From the cell containing the given text, extract its center point as (x, y) coordinate. 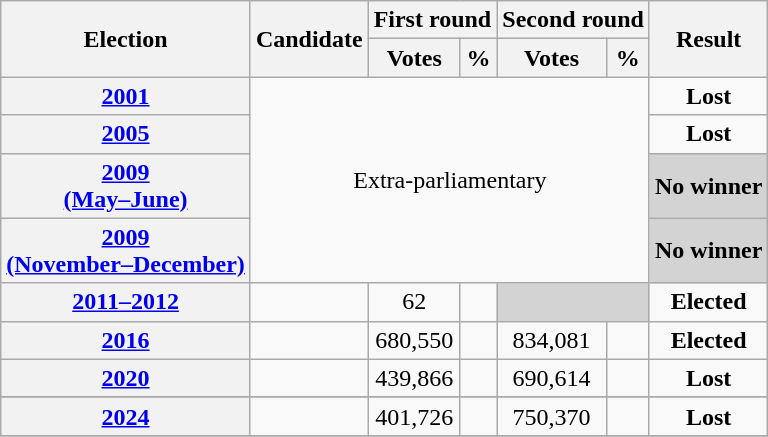
750,370 (552, 416)
2011–2012 (126, 302)
401,726 (414, 416)
2001 (126, 96)
2024 (126, 416)
2005 (126, 134)
680,550 (414, 340)
2009(November–December) (126, 250)
2009(May–June) (126, 186)
Extra-parliamentary (450, 180)
First round (432, 20)
Result (708, 39)
2016 (126, 340)
834,081 (552, 340)
Election (126, 39)
439,866 (414, 378)
690,614 (552, 378)
Second round (574, 20)
62 (414, 302)
Candidate (309, 39)
2020 (126, 378)
